Return [X, Y] of the center of cell containing provided text 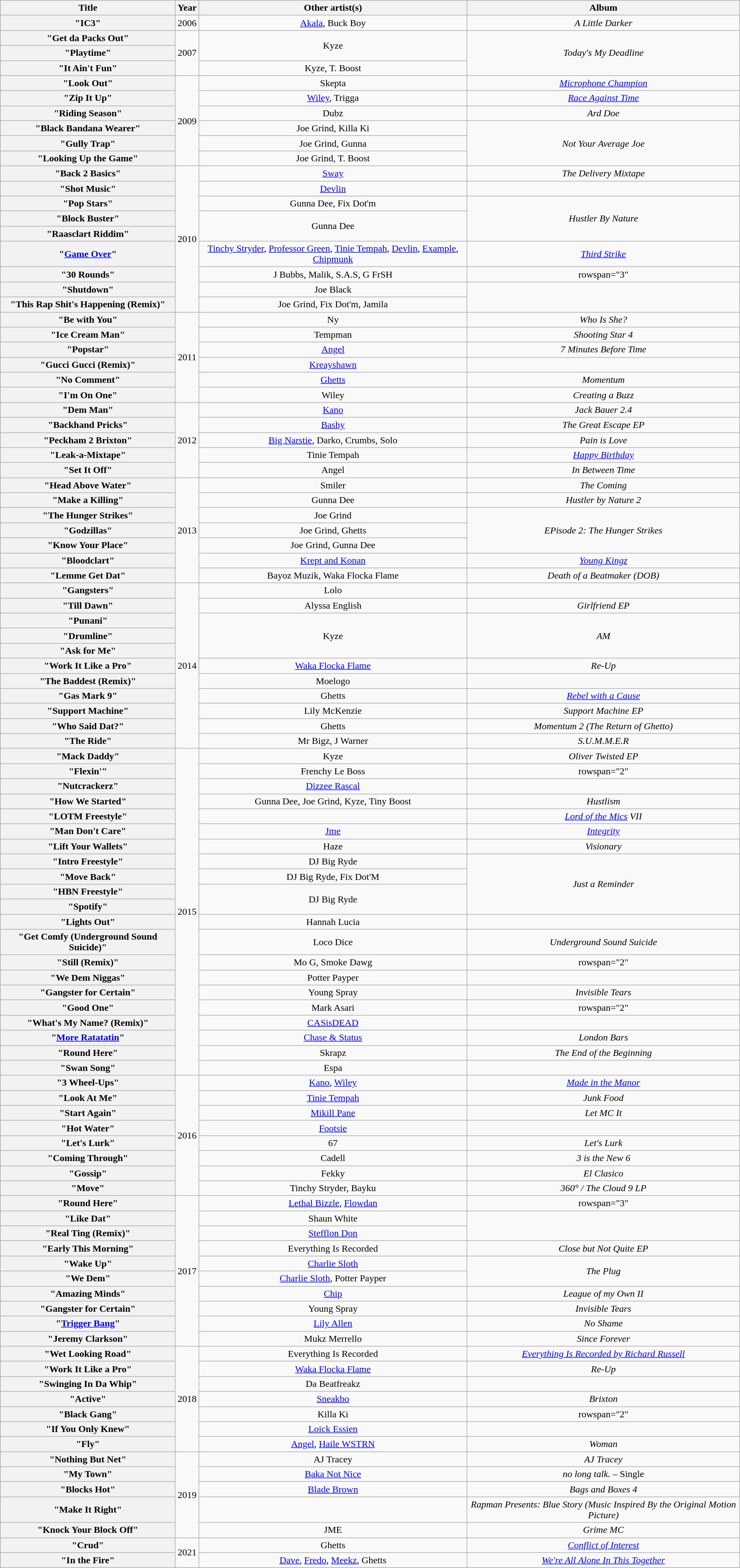
Ny [333, 320]
2018 [187, 1399]
Lord of the Mics VII [604, 816]
Footsie [333, 1128]
Skrapz [333, 1053]
Shooting Star 4 [604, 335]
"Godzillas" [88, 530]
"Move" [88, 1188]
"Jeremy Clarkson" [88, 1339]
2021 [187, 1553]
"What's My Name? (Remix)" [88, 1023]
"It Ain't Fun" [88, 68]
"Make It Right" [88, 1510]
Moelogo [333, 681]
"This Rap Shit's Happening (Remix)" [88, 305]
2009 [187, 121]
The End of the Beginning [604, 1053]
"3 Wheel-Ups" [88, 1083]
"Shutdown" [88, 289]
Fekky [333, 1173]
The Great Escape EP [604, 425]
Year [187, 8]
Other artist(s) [333, 8]
Skepta [333, 83]
"Game Over" [88, 254]
"Man Don't Care" [88, 831]
Microphone Champion [604, 83]
"Like Dat" [88, 1218]
"Hot Water" [88, 1128]
Dave, Fredo, Meekz, Ghetts [333, 1560]
"Till Dawn" [88, 605]
"Gangsters" [88, 590]
Lethal Bizzle, Flowdan [333, 1203]
Brixton [604, 1399]
"Ice Cream Man" [88, 335]
J Bubbs, Malik, S.A.S, G FrSH [333, 274]
JME [333, 1530]
"Wake Up" [88, 1263]
Album [604, 8]
"Gossip" [88, 1173]
"I'm On One" [88, 395]
Bags and Boxes 4 [604, 1489]
"Support Machine" [88, 711]
Gunna Dee, Joe Grind, Kyze, Tiny Boost [333, 801]
Joe Grind, Ghetts [333, 530]
"Peckham 2 Brixton" [88, 440]
Kyze, T. Boost [333, 68]
"Swinging In Da Whip" [88, 1384]
DJ Big Ryde, Fix Dot'M [333, 876]
"Punani" [88, 620]
"Knock Your Block Off" [88, 1530]
Kano, Wiley [333, 1083]
Chip [333, 1294]
Devlin [333, 189]
Stefflon Don [333, 1233]
Rapman Presents: Blue Story (Music Inspired By the Original Motion Picture) [604, 1510]
Akala, Buck Boy [333, 23]
"Active" [88, 1399]
A Little Darker [604, 23]
We're All Alone In This Together [604, 1560]
"Drumline" [88, 636]
"Early This Morning" [88, 1248]
"Pop Stars" [88, 204]
Hustlism [604, 801]
Tinchy Stryder, Bayku [333, 1188]
"Make a Killing" [88, 500]
S.U.M.M.E.R [604, 741]
2017 [187, 1271]
"HBN Freestyle" [88, 891]
Bayoz Muzik, Waka Flocka Flame [333, 575]
"Block Buster" [88, 219]
Integrity [604, 831]
Sway [333, 173]
"Move Back" [88, 876]
7 Minutes Before Time [604, 350]
Joe Black [333, 289]
Visionary [604, 846]
"Nutcrackerz" [88, 786]
Jme [333, 831]
"Bloodclart" [88, 560]
"Crud" [88, 1545]
"Let's Lurk" [88, 1143]
Shaun White [333, 1218]
"Backhand Pricks" [88, 425]
Junk Food [604, 1098]
Lily McKenzie [333, 711]
Hustler by Nature 2 [604, 500]
2011 [187, 357]
"Intro Freestyle" [88, 861]
Mikill Pane [333, 1113]
67 [333, 1143]
"Gully Trap" [88, 143]
"Real Ting (Remix)" [88, 1233]
Third Strike [604, 254]
Baka Not Nice [333, 1474]
Smiler [333, 485]
2019 [187, 1495]
360° / The Cloud 9 LP [604, 1188]
"Get Comfy (Underground Sound Suicide)" [88, 942]
Killa Ki [333, 1414]
Da Beatfreakz [333, 1384]
"30 Rounds" [88, 274]
"LOTM Freestyle" [88, 816]
Let's Lurk [604, 1143]
"Flexin'" [88, 771]
"Gucci Gucci (Remix)" [88, 365]
"Lemme Get Dat" [88, 575]
Joe Grind, Gunna [333, 143]
Title [88, 8]
"IC3" [88, 23]
Grime MC [604, 1530]
"Wet Looking Road" [88, 1354]
Tinchy Stryder, Professor Green, Tinie Tempah, Devlin, Example, Chipmunk [333, 254]
"Trigger Bang" [88, 1324]
"Nothing But Net" [88, 1459]
Lily Allen [333, 1324]
Hannah Lucia [333, 922]
"Gas Mark 9" [88, 696]
CASisDEAD [333, 1023]
Alyssa English [333, 605]
Girlfriend EP [604, 605]
Ard Doe [604, 113]
Hustler By Nature [604, 219]
Wiley [333, 395]
2006 [187, 23]
"Raasclart Riddim" [88, 234]
"Looking Up the Game" [88, 158]
Bashy [333, 425]
2010 [187, 239]
"Ask for Me" [88, 651]
2013 [187, 530]
Race Against Time [604, 98]
"Swan Song" [88, 1068]
The Plug [604, 1271]
"More Ratatatin" [88, 1038]
"If You Only Knew" [88, 1429]
Kano [333, 410]
Oliver Twisted EP [604, 756]
No Shame [604, 1324]
"We Dem" [88, 1279]
Made in the Manor [604, 1083]
"Zip It Up" [88, 98]
Mr Bigz, J Warner [333, 741]
Dubz [333, 113]
Momentum [604, 380]
"Be with You" [88, 320]
Sneakbo [333, 1399]
"We Dem Niggas" [88, 978]
Haze [333, 846]
Rebel with a Cause [604, 696]
Pain is Love [604, 440]
Wiley, Trigga [333, 98]
Angel, Haile WSTRN [333, 1444]
Krept and Konan [333, 560]
Tempman [333, 335]
Let MC It [604, 1113]
"Playtime" [88, 53]
Since Forever [604, 1339]
2015 [187, 912]
"Shot Music" [88, 189]
"Black Gang" [88, 1414]
2012 [187, 440]
2007 [187, 53]
AM [604, 636]
"Dem Man" [88, 410]
"Set It Off" [88, 470]
Close but Not Quite EP [604, 1248]
Loick Essien [333, 1429]
"Still (Remix)" [88, 963]
Support Machine EP [604, 711]
"Popstar" [88, 350]
"Black Bandana Wearer" [88, 128]
Loco Dice [333, 942]
League of my Own II [604, 1294]
"Spotify" [88, 906]
EPisode 2: The Hunger Strikes [604, 530]
"Start Again" [88, 1113]
Happy Birthday [604, 455]
"Riding Season" [88, 113]
Momentum 2 (The Return of Ghetto) [604, 726]
"The Ride" [88, 741]
2014 [187, 666]
Underground Sound Suicide [604, 942]
Dizzee Rascal [333, 786]
Charlie Sloth, Potter Payper [333, 1279]
Chase & Status [333, 1038]
"Back 2 Basics" [88, 173]
In Between Time [604, 470]
Potter Payper [333, 978]
"Coming Through" [88, 1158]
El Clasico [604, 1173]
Espa [333, 1068]
Who Is She? [604, 320]
Joe Grind, Killa Ki [333, 128]
The Coming [604, 485]
no long talk. – Single [604, 1474]
"Fly" [88, 1444]
Creating a Buzz [604, 395]
"The Hunger Strikes" [88, 515]
Woman [604, 1444]
"In the Fire" [88, 1560]
Joe Grind, T. Boost [333, 158]
Kreayshawn [333, 365]
Big Narstie, Darko, Crumbs, Solo [333, 440]
"Head Above Water" [88, 485]
"My Town" [88, 1474]
Joe Grind [333, 515]
Death of a Beatmaker (DOB) [604, 575]
Today's My Deadline [604, 53]
"Get da Packs Out" [88, 38]
Conflict of Interest [604, 1545]
"Lights Out" [88, 922]
"Good One" [88, 1008]
"How We Started" [88, 801]
Lolo [333, 590]
The Delivery Mixtape [604, 173]
Mo G, Smoke Dawg [333, 963]
Joe Grind, Fix Dot'm, Jamila [333, 305]
Mark Asari [333, 1008]
"Know Your Place" [88, 545]
London Bars [604, 1038]
"Look At Me" [88, 1098]
"No Comment" [88, 380]
Just a Reminder [604, 884]
Mukz Merrello [333, 1339]
"Mack Daddy" [88, 756]
Charlie Sloth [333, 1263]
"Leak-a-Mixtape" [88, 455]
Cadell [333, 1158]
"The Baddest (Remix)" [88, 681]
Everything Is Recorded by Richard Russell [604, 1354]
"Amazing Minds" [88, 1294]
"Who Said Dat?" [88, 726]
"Look Out" [88, 83]
Joe Grind, Gunna Dee [333, 545]
"Lift Your Wallets" [88, 846]
3 is the New 6 [604, 1158]
"Blocks Hot" [88, 1489]
Gunna Dee, Fix Dot'm [333, 204]
2016 [187, 1135]
Jack Bauer 2.4 [604, 410]
Frenchy Le Boss [333, 771]
Not Your Average Joe [604, 143]
Young Kingz [604, 560]
Blade Brown [333, 1489]
